Detect which cell encompasses the target text, then output its (X, Y) center coordinate. 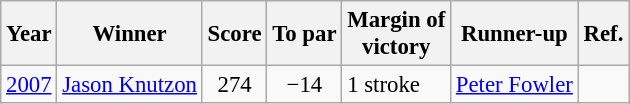
To par (304, 34)
Score (234, 34)
Peter Fowler (515, 85)
−14 (304, 85)
Runner-up (515, 34)
Jason Knutzon (130, 85)
2007 (29, 85)
Winner (130, 34)
274 (234, 85)
Year (29, 34)
1 stroke (396, 85)
Margin ofvictory (396, 34)
Ref. (603, 34)
